Pinpoint the cell where the given text exists, returning its [x, y] midpoint coordinate. 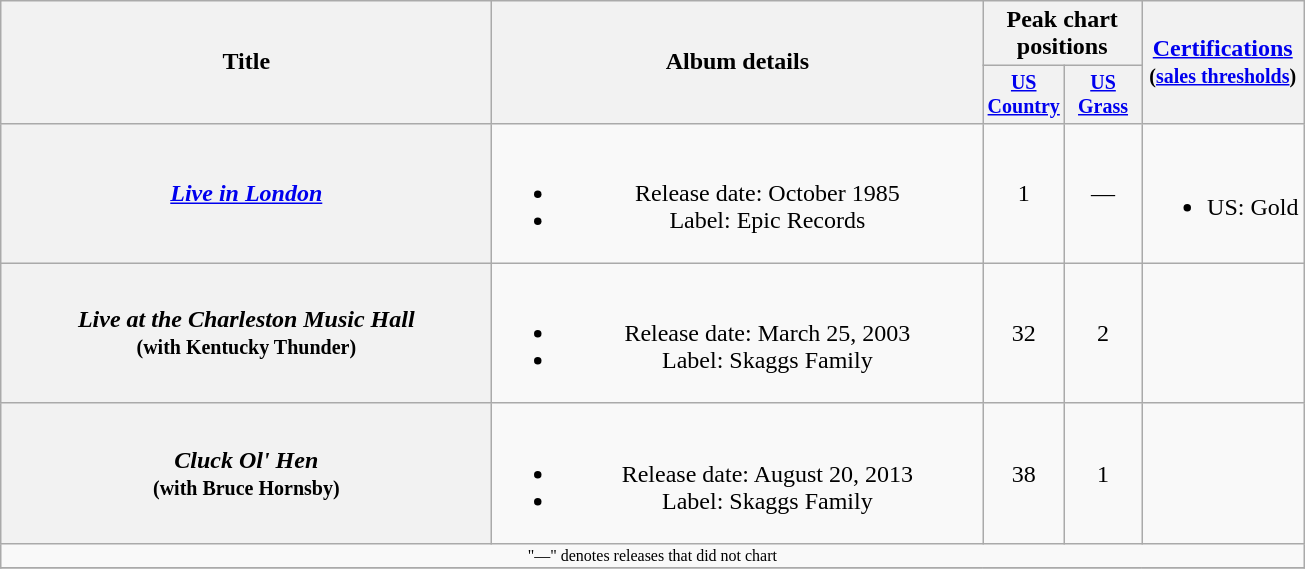
32 [1024, 333]
— [1104, 193]
Live in London [246, 193]
Live at the Charleston Music Hall (with Kentucky Thunder) [246, 333]
US Grass [1104, 94]
US: Gold [1223, 193]
Title [246, 62]
"—" denotes releases that did not chart [652, 555]
38 [1024, 473]
Release date: October 1985Label: Epic Records [738, 193]
Album details [738, 62]
Peak chartpositions [1062, 34]
US Country [1024, 94]
Release date: March 25, 2003Label: Skaggs Family [738, 333]
Cluck Ol' Hen (with Bruce Hornsby) [246, 473]
Certifications(sales thresholds) [1223, 62]
2 [1104, 333]
Release date: August 20, 2013Label: Skaggs Family [738, 473]
